Identify which cell holds the provided text, then report its [X, Y] central coordinate. 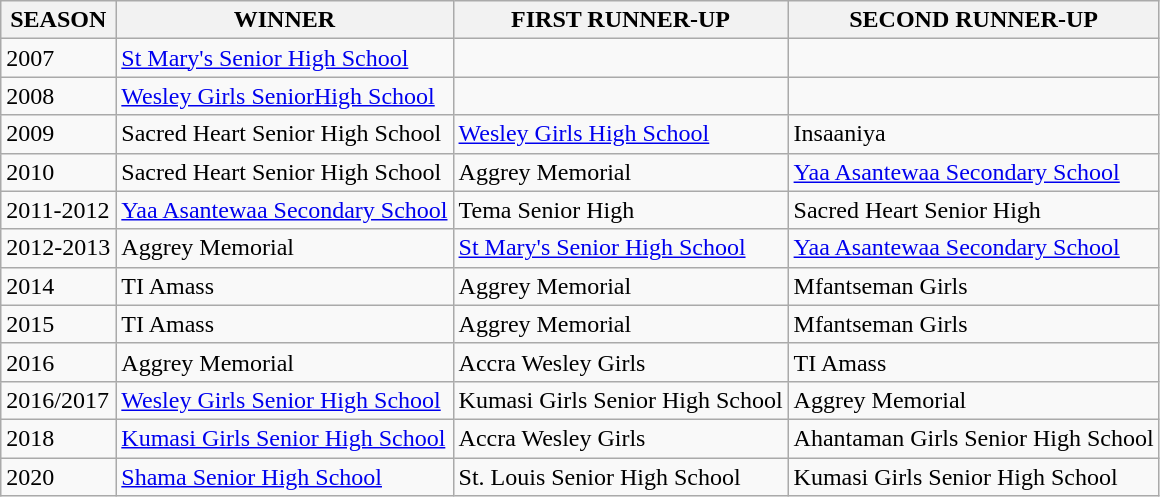
WINNER [284, 20]
2014 [58, 286]
2020 [58, 477]
2011-2012 [58, 210]
SECOND RUNNER-UP [974, 20]
2009 [58, 134]
2016/2017 [58, 400]
Wesley Girls High School [620, 134]
2010 [58, 172]
2012-2013 [58, 248]
SEASON [58, 20]
Tema Senior High [620, 210]
Wesley Girls SeniorHigh School [284, 96]
Sacred Heart Senior High [974, 210]
2018 [58, 438]
Ahantaman Girls Senior High School [974, 438]
2016 [58, 362]
2007 [58, 58]
Shama Senior High School [284, 477]
Wesley Girls Senior High School [284, 400]
Insaaniya [974, 134]
St. Louis Senior High School [620, 477]
2015 [58, 324]
FIRST RUNNER-UP [620, 20]
2008 [58, 96]
